Return (X, Y) of the center of cell containing provided text 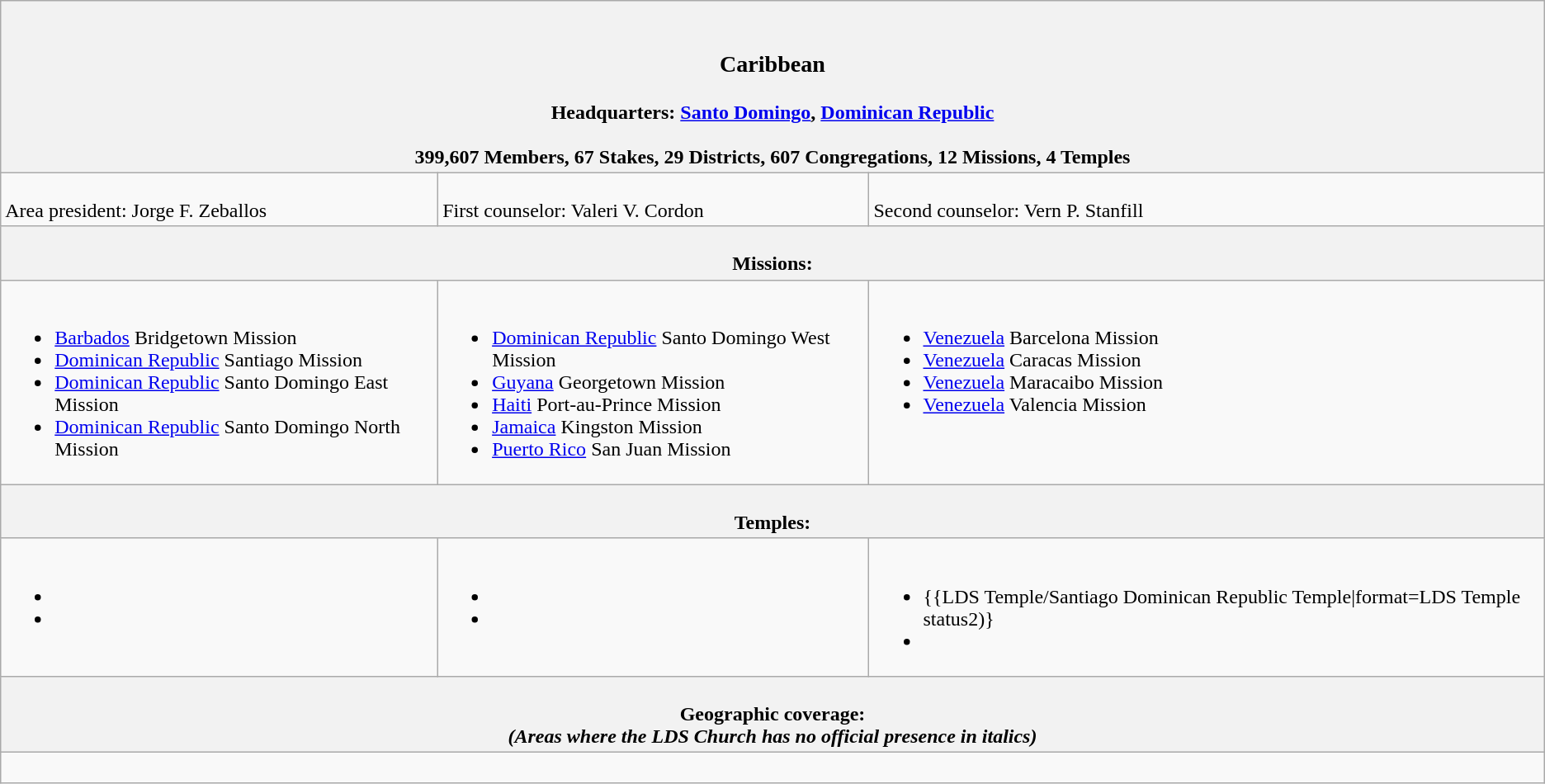
Temples: (772, 512)
{{LDS Temple/Santiago Dominican Republic Temple|format=LDS Temple status2)} (1207, 607)
Area president: Jorge F. Zeballos (220, 200)
Second counselor: Vern P. Stanfill (1207, 200)
CaribbeanHeadquarters: Santo Domingo, Dominican Republic399,607 Members, 67 Stakes, 29 Districts, 607 Congregations, 12 Missions, 4 Temples (772, 87)
Venezuela Barcelona MissionVenezuela Caracas MissionVenezuela Maracaibo MissionVenezuela Valencia Mission (1207, 382)
First counselor: Valeri V. Cordon (654, 200)
Missions: (772, 253)
Geographic coverage:(Areas where the LDS Church has no official presence in italics) (772, 714)
